Capture the cell that displays the provided text and extract its [X, Y] central coordinate. 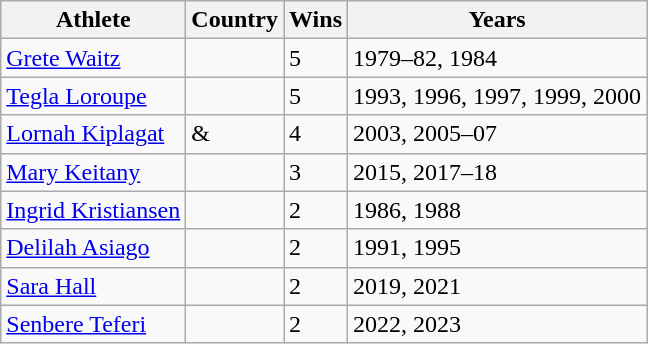
2003, 2005–07 [498, 134]
Tegla Loroupe [94, 96]
2015, 2017–18 [498, 172]
Sara Hall [94, 286]
3 [316, 172]
1979–82, 1984 [498, 58]
Ingrid Kristiansen [94, 210]
& [235, 134]
Senbere Teferi [94, 324]
Wins [316, 20]
Country [235, 20]
1993, 1996, 1997, 1999, 2000 [498, 96]
Years [498, 20]
2022, 2023 [498, 324]
Lornah Kiplagat [94, 134]
2019, 2021 [498, 286]
Delilah Asiago [94, 248]
4 [316, 134]
Grete Waitz [94, 58]
1991, 1995 [498, 248]
Athlete [94, 20]
Mary Keitany [94, 172]
1986, 1988 [498, 210]
